Detect which cell encompasses the target text, then output its (X, Y) center coordinate. 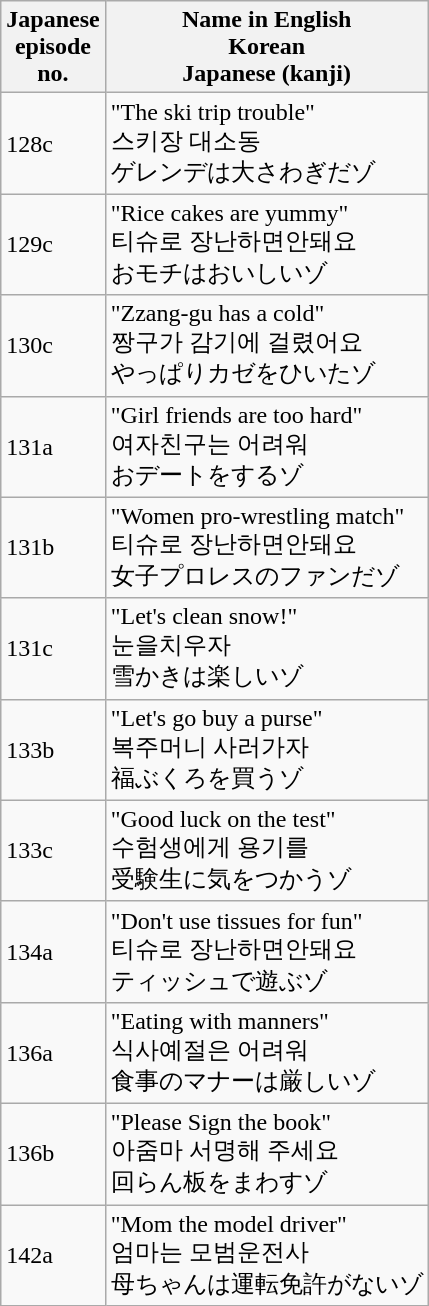
"Women pro-wrestling match"티슈로 장난하면안돼요 女子プロレスのファンだゾ (266, 548)
136a (53, 1052)
"Eating with manners"식사예절은 어려워 食事のマナーは厳しいゾ (266, 1052)
142a (53, 1254)
"Don't use tissues for fun"티슈로 장난하면안돼요 ティッシュで遊ぶゾ (266, 952)
"The ski trip trouble"스키장 대소동 ゲレンデは大さわぎだゾ (266, 144)
"Zzang-gu has a cold"짱구가 감기에 걸렸어요 やっぱりカゼをひいたゾ (266, 346)
134a (53, 952)
"Good luck on the test"수험생에게 용기를 受験生に気をつかうゾ (266, 850)
136b (53, 1154)
128c (53, 144)
"Let's go buy a purse"복주머니 사러가자 福ぶくろを買うゾ (266, 750)
131c (53, 648)
131a (53, 446)
129c (53, 244)
"Mom the model driver"엄마는 모범운전사 母ちゃんは運転免許がないゾ (266, 1254)
Name in EnglishKorean Japanese (kanji) (266, 47)
Japaneseepisodeno. (53, 47)
133c (53, 850)
130c (53, 346)
"Girl friends are too hard"여자친구는 어려워 おデートをするゾ (266, 446)
"Rice cakes are yummy"티슈로 장난하면안돼요 おモチはおいしいゾ (266, 244)
"Please Sign the book"아줌마 서명해 주세요 回らん板をまわすゾ (266, 1154)
"Let's clean snow!"눈을치우자 雪かきは楽しいゾ (266, 648)
133b (53, 750)
131b (53, 548)
